From the cell containing the given text, extract its center point as [x, y] coordinate. 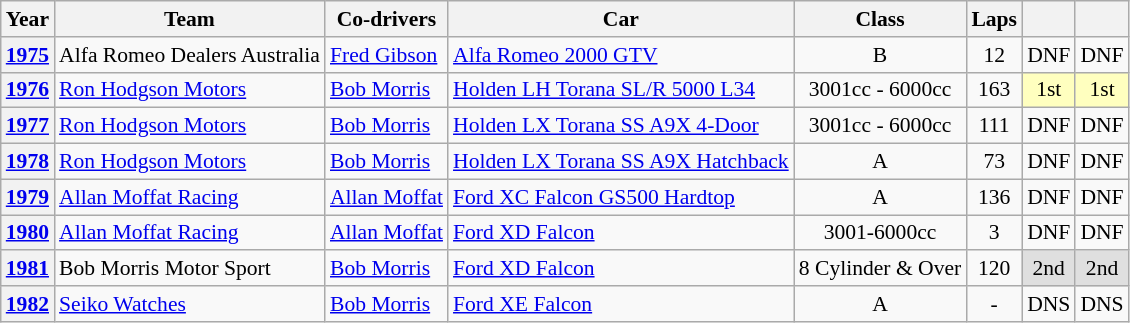
111 [994, 126]
Car [621, 19]
Team [190, 19]
3001-6000cc [880, 233]
B [880, 55]
Seiko Watches [190, 304]
Holden LX Torana SS A9X 4-Door [621, 126]
136 [994, 197]
Holden LX Torana SS A9X Hatchback [621, 162]
Ford XE Falcon [621, 304]
73 [994, 162]
163 [994, 90]
1982 [28, 304]
- [994, 304]
12 [994, 55]
120 [994, 269]
3 [994, 233]
Co-drivers [386, 19]
1975 [28, 55]
Bob Morris Motor Sport [190, 269]
1976 [28, 90]
Holden LH Torana SL/R 5000 L34 [621, 90]
Fred Gibson [386, 55]
1979 [28, 197]
1980 [28, 233]
1978 [28, 162]
1981 [28, 269]
8 Cylinder & Over [880, 269]
Class [880, 19]
1977 [28, 126]
Alfa Romeo 2000 GTV [621, 55]
Year [28, 19]
Laps [994, 19]
Ford XC Falcon GS500 Hardtop [621, 197]
Alfa Romeo Dealers Australia [190, 55]
